Scan for the cell matching the given text and deliver its (x, y) coordinate at center. 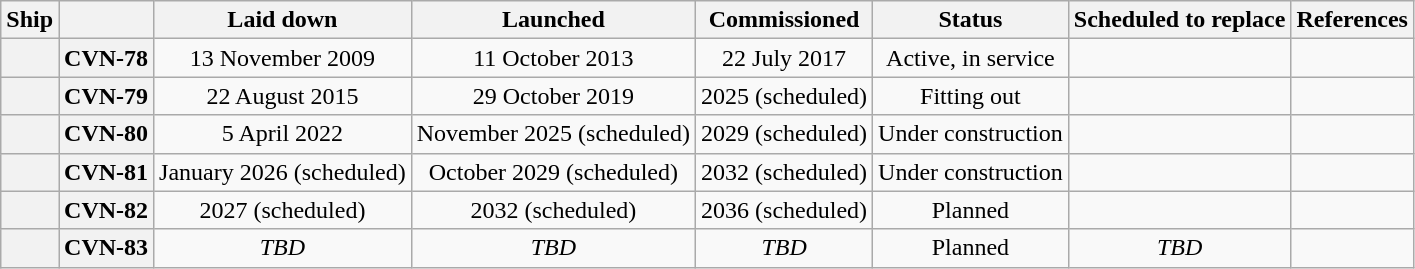
2027 (scheduled) (283, 210)
CVN-79 (106, 96)
2029 (scheduled) (784, 134)
Launched (553, 20)
22 July 2017 (784, 58)
October 2029 (scheduled) (553, 172)
CVN-82 (106, 210)
Status (971, 20)
CVN-83 (106, 248)
January 2026 (scheduled) (283, 172)
References (1352, 20)
13 November 2009 (283, 58)
Ship (30, 20)
CVN-81 (106, 172)
Scheduled to replace (1180, 20)
2036 (scheduled) (784, 210)
CVN-78 (106, 58)
Active, in service (971, 58)
29 October 2019 (553, 96)
Commissioned (784, 20)
Fitting out (971, 96)
Laid down (283, 20)
2025 (scheduled) (784, 96)
22 August 2015 (283, 96)
November 2025 (scheduled) (553, 134)
CVN-80 (106, 134)
5 April 2022 (283, 134)
11 October 2013 (553, 58)
